Search for the cell housing the specified text and yield its [X, Y] center coordinate. 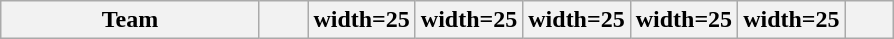
Team [130, 20]
